Locate the cell with the specified text and output its (X, Y) center coordinate. 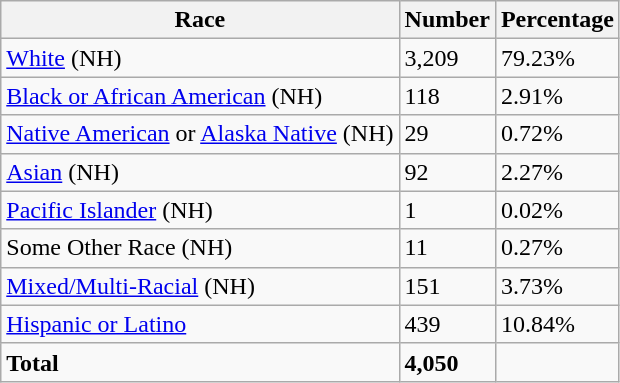
Hispanic or Latino (200, 324)
White (NH) (200, 58)
4,050 (447, 362)
92 (447, 172)
2.91% (557, 96)
79.23% (557, 58)
Some Other Race (NH) (200, 248)
Native American or Alaska Native (NH) (200, 134)
Black or African American (NH) (200, 96)
3.73% (557, 286)
Total (200, 362)
Percentage (557, 20)
10.84% (557, 324)
151 (447, 286)
Asian (NH) (200, 172)
0.27% (557, 248)
Pacific Islander (NH) (200, 210)
118 (447, 96)
Mixed/Multi-Racial (NH) (200, 286)
2.27% (557, 172)
0.02% (557, 210)
11 (447, 248)
1 (447, 210)
0.72% (557, 134)
3,209 (447, 58)
29 (447, 134)
Number (447, 20)
439 (447, 324)
Race (200, 20)
